Scan for the cell matching the given text and deliver its [x, y] coordinate at center. 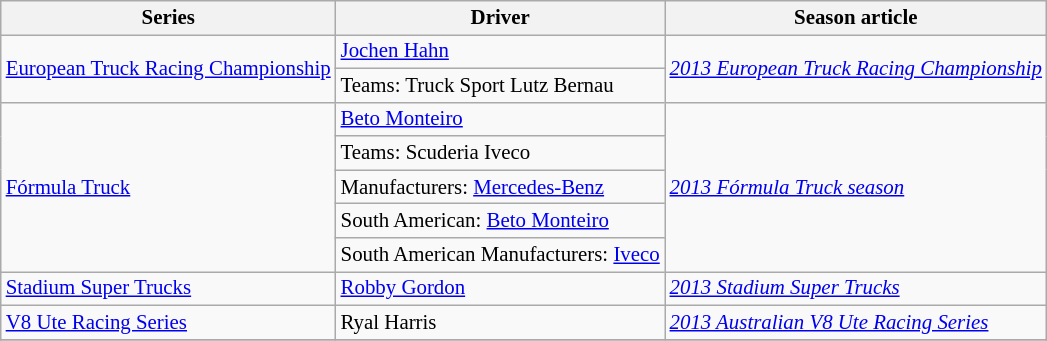
Stadium Super Trucks [168, 288]
Jochen Hahn [500, 51]
Beto Monteiro [500, 119]
V8 Ute Racing Series [168, 322]
2013 European Truck Racing Championship [856, 68]
2013 Stadium Super Trucks [856, 288]
Ryal Harris [500, 322]
Season article [856, 18]
South American: Beto Monteiro [500, 221]
Robby Gordon [500, 288]
Series [168, 18]
Teams: Scuderia Iveco [500, 153]
Teams: Truck Sport Lutz Bernau [500, 85]
2013 Fórmula Truck season [856, 186]
Manufacturers: Mercedes-Benz [500, 187]
Driver [500, 18]
European Truck Racing Championship [168, 68]
South American Manufacturers: Iveco [500, 255]
2013 Australian V8 Ute Racing Series [856, 322]
Fórmula Truck [168, 186]
